Output the (X, Y) coordinate of the center of the cell containing the given text.  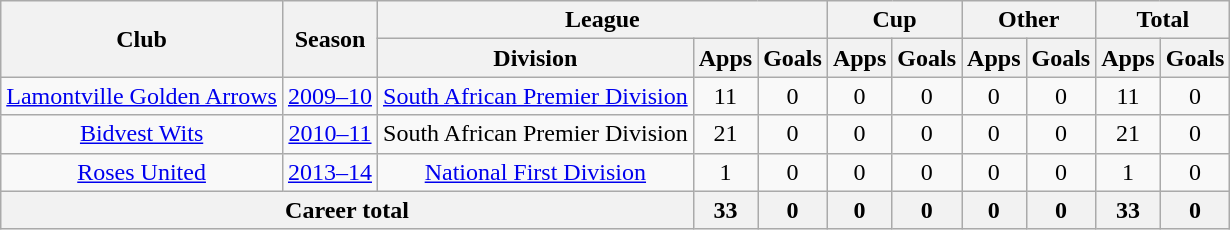
Roses United (142, 172)
Bidvest Wits (142, 134)
Career total (347, 210)
2010–11 (330, 134)
Division (536, 58)
Lamontville Golden Arrows (142, 96)
Cup (894, 20)
League (603, 20)
Total (1163, 20)
2009–10 (330, 96)
National First Division (536, 172)
Season (330, 39)
Other (1029, 20)
Club (142, 39)
2013–14 (330, 172)
